Identify which cell holds the provided text, then report its (X, Y) central coordinate. 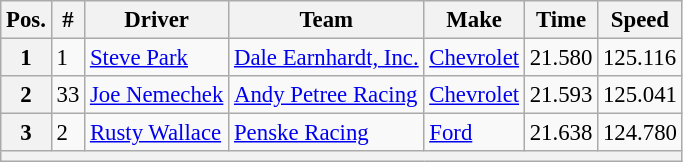
Andy Petree Racing (326, 95)
124.780 (640, 133)
125.116 (640, 58)
3 (26, 133)
Time (560, 20)
Speed (640, 20)
21.638 (560, 133)
Penske Racing (326, 133)
Make (474, 20)
Pos. (26, 20)
21.593 (560, 95)
Team (326, 20)
21.580 (560, 58)
Dale Earnhardt, Inc. (326, 58)
Rusty Wallace (157, 133)
# (68, 20)
Ford (474, 133)
Driver (157, 20)
Steve Park (157, 58)
Joe Nemechek (157, 95)
125.041 (640, 95)
33 (68, 95)
